Identify which cell holds the provided text, then report its [X, Y] central coordinate. 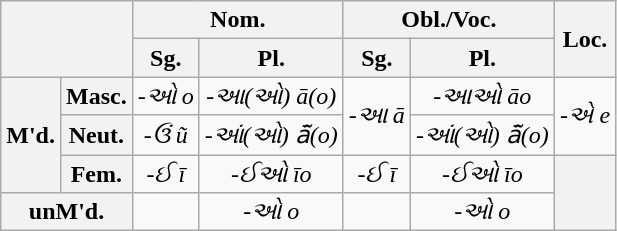
Neut. [96, 135]
unM'd. [66, 212]
-આ ā [376, 116]
Obl./Voc. [448, 20]
-ઉં ũ [166, 135]
-આ(ઓ) ā(o) [271, 96]
Loc. [584, 39]
M'd. [31, 135]
Nom. [238, 20]
Fem. [96, 173]
-આઓ āo [482, 96]
-એ e [584, 116]
Masc. [96, 96]
